Pinpoint the cell where the given text exists, returning its (X, Y) midpoint coordinate. 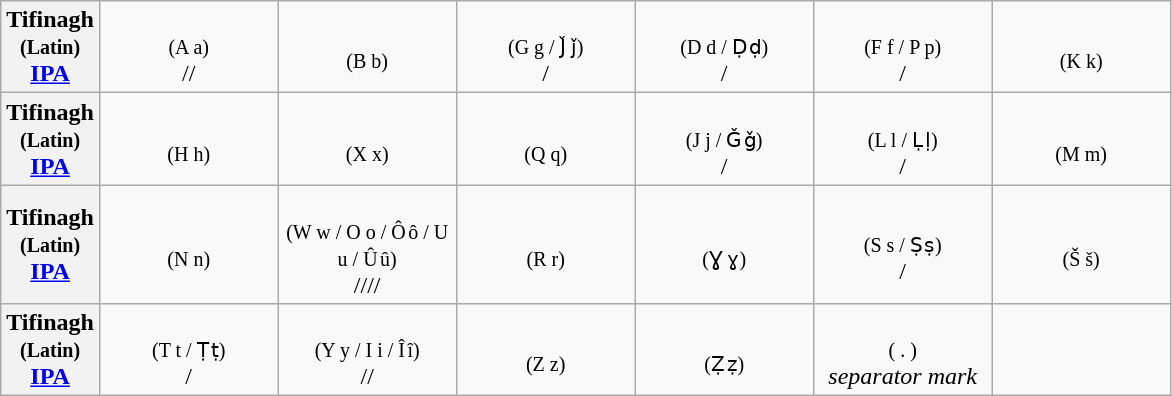
(Y y / I i / Î î)// (367, 349)
(R r) (545, 244)
(J j / Ǧ ǧ)/ (724, 139)
(G g / J̌ ǰ)/ (545, 47)
(A a)// (188, 47)
(H h) (188, 139)
(K k) (1081, 47)
(T t / Ṭ ṭ)/ (188, 349)
(F f / P p)/ (902, 47)
(L l / Ḷ ḷ)/ (902, 139)
(Ɣ ɣ) (724, 244)
(B b) (367, 47)
(M m) (1081, 139)
(N n) (188, 244)
(S s / Ṣ ṣ)/ (902, 244)
(Ẓ ẓ) (724, 349)
(Š š) (1081, 244)
( . )separator mark (902, 349)
(W w / O o / Ô ô / U u / Û û)//// (367, 244)
(Z z) (545, 349)
(D d / Ḍ ḍ)/ (724, 47)
(X x) (367, 139)
(Q q) (545, 139)
